Return the (X, Y) coordinate for the center point of the cell that contains the specified text.  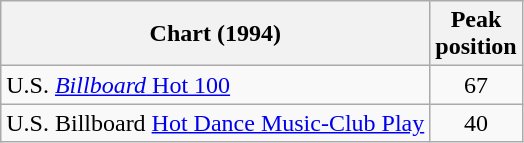
Chart (1994) (216, 34)
Peakposition (476, 34)
U.S. Billboard Hot 100 (216, 85)
40 (476, 123)
U.S. Billboard Hot Dance Music-Club Play (216, 123)
67 (476, 85)
